Output the [x, y] coordinate of the center of the cell containing the given text.  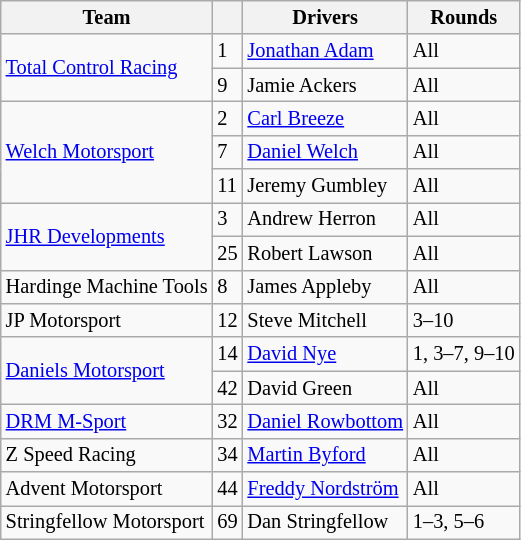
1–3, 5–6 [464, 522]
Team [107, 17]
Steve Mitchell [326, 320]
Welch Motorsport [107, 152]
JHR Developments [107, 236]
Dan Stringfellow [326, 522]
34 [227, 455]
14 [227, 354]
Daniels Motorsport [107, 370]
Carl Breeze [326, 118]
James Appleby [326, 287]
Rounds [464, 17]
25 [227, 253]
32 [227, 421]
Robert Lawson [326, 253]
69 [227, 522]
Jonathan Adam [326, 51]
2 [227, 118]
Advent Motorsport [107, 489]
JP Motorsport [107, 320]
David Nye [326, 354]
Martin Byford [326, 455]
42 [227, 388]
7 [227, 152]
Stringfellow Motorsport [107, 522]
8 [227, 287]
Drivers [326, 17]
Z Speed Racing [107, 455]
Freddy Nordström [326, 489]
David Green [326, 388]
1 [227, 51]
Total Control Racing [107, 68]
Hardinge Machine Tools [107, 287]
DRM M-Sport [107, 421]
9 [227, 85]
Daniel Rowbottom [326, 421]
12 [227, 320]
3–10 [464, 320]
3 [227, 219]
Jamie Ackers [326, 85]
Jeremy Gumbley [326, 186]
Daniel Welch [326, 152]
Andrew Herron [326, 219]
1, 3–7, 9–10 [464, 354]
44 [227, 489]
11 [227, 186]
